Return (x, y) of the center of cell containing provided text 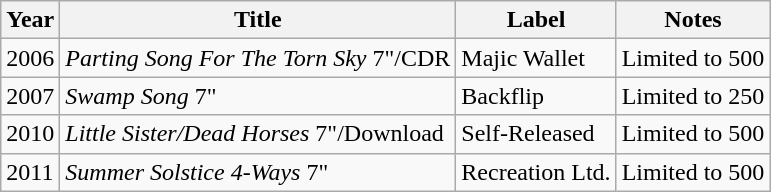
Notes (693, 20)
Little Sister/Dead Horses 7"/Download (258, 134)
2011 (30, 172)
Summer Solstice 4-Ways 7" (258, 172)
Recreation Ltd. (536, 172)
Backflip (536, 96)
Majic Wallet (536, 58)
Label (536, 20)
Self-Released (536, 134)
Title (258, 20)
Parting Song For The Torn Sky 7"/CDR (258, 58)
Year (30, 20)
Swamp Song 7" (258, 96)
Limited to 250 (693, 96)
2006 (30, 58)
2010 (30, 134)
2007 (30, 96)
